Capture the cell that displays the provided text and extract its (x, y) central coordinate. 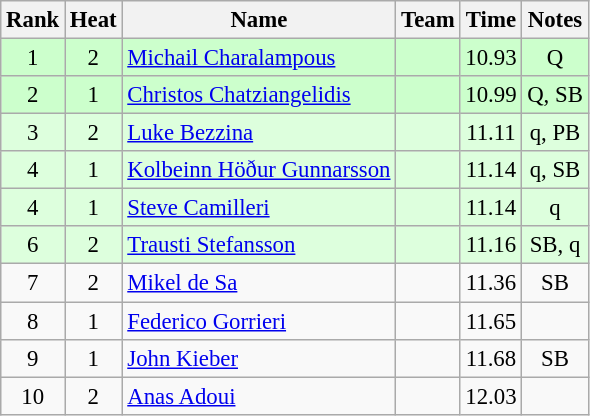
Luke Bezzina (259, 133)
Anas Adoui (259, 396)
Federico Gorrieri (259, 321)
11.16 (491, 245)
Steve Camilleri (259, 208)
Michail Charalampous (259, 58)
11.65 (491, 321)
SB, q (555, 245)
q, SB (555, 170)
Team (428, 20)
11.68 (491, 358)
3 (33, 133)
10.93 (491, 58)
Kolbeinn Höður Gunnarsson (259, 170)
10.99 (491, 95)
Mikel de Sa (259, 283)
Christos Chatziangelidis (259, 95)
11.36 (491, 283)
Q, SB (555, 95)
Heat (94, 20)
10 (33, 396)
Name (259, 20)
8 (33, 321)
q (555, 208)
q, PB (555, 133)
Notes (555, 20)
12.03 (491, 396)
6 (33, 245)
11.11 (491, 133)
Q (555, 58)
7 (33, 283)
9 (33, 358)
Trausti Stefansson (259, 245)
John Kieber (259, 358)
Time (491, 20)
Rank (33, 20)
